Output the (X, Y) coordinate of the center of the cell containing the given text.  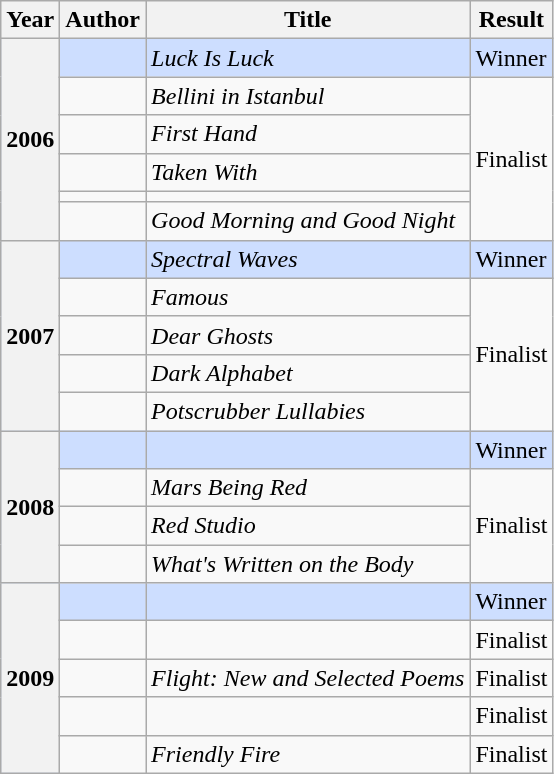
Mars Being Red (308, 488)
2008 (30, 506)
Red Studio (308, 526)
Title (308, 20)
Dark Alphabet (308, 373)
2009 (30, 678)
Spectral Waves (308, 259)
What's Written on the Body (308, 564)
2006 (30, 140)
Year (30, 20)
Good Morning and Good Night (308, 221)
Taken With (308, 172)
Bellini in Istanbul (308, 96)
Flight: New and Selected Poems (308, 678)
Dear Ghosts (308, 335)
Luck Is Luck (308, 58)
Friendly Fire (308, 754)
Author (103, 20)
Famous (308, 297)
2007 (30, 335)
Result (512, 20)
Potscrubber Lullabies (308, 411)
First Hand (308, 134)
